Pinpoint the cell where the given text exists, returning its (X, Y) midpoint coordinate. 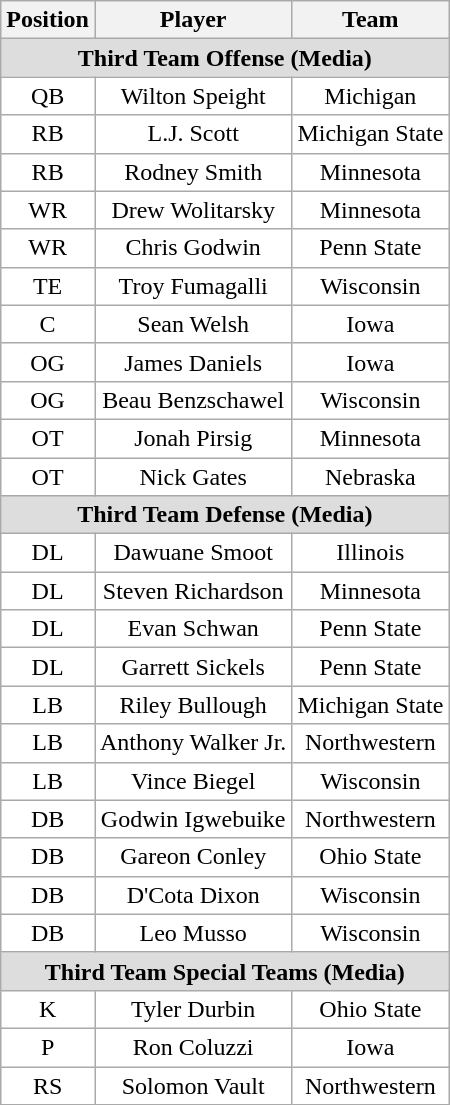
Solomon Vault (192, 1085)
Player (192, 20)
L.J. Scott (192, 134)
Evan Schwan (192, 629)
Garrett Sickels (192, 667)
Michigan (370, 96)
James Daniels (192, 362)
Nebraska (370, 477)
Riley Bullough (192, 705)
D'Cota Dixon (192, 895)
C (48, 324)
Troy Fumagalli (192, 286)
Third Team Special Teams (Media) (225, 971)
Drew Wolitarsky (192, 210)
K (48, 1009)
Ron Coluzzi (192, 1047)
Wilton Speight (192, 96)
Third Team Defense (Media) (225, 515)
Anthony Walker Jr. (192, 743)
Gareon Conley (192, 857)
Position (48, 20)
Tyler Durbin (192, 1009)
Rodney Smith (192, 172)
Sean Welsh (192, 324)
Team (370, 20)
Leo Musso (192, 933)
Third Team Offense (Media) (225, 58)
Steven Richardson (192, 591)
Chris Godwin (192, 248)
TE (48, 286)
Godwin Igwebuike (192, 819)
Dawuane Smoot (192, 553)
P (48, 1047)
Illinois (370, 553)
Jonah Pirsig (192, 438)
Nick Gates (192, 477)
Beau Benzschawel (192, 400)
RS (48, 1085)
Vince Biegel (192, 781)
QB (48, 96)
